Identify which cell holds the provided text, then report its [x, y] central coordinate. 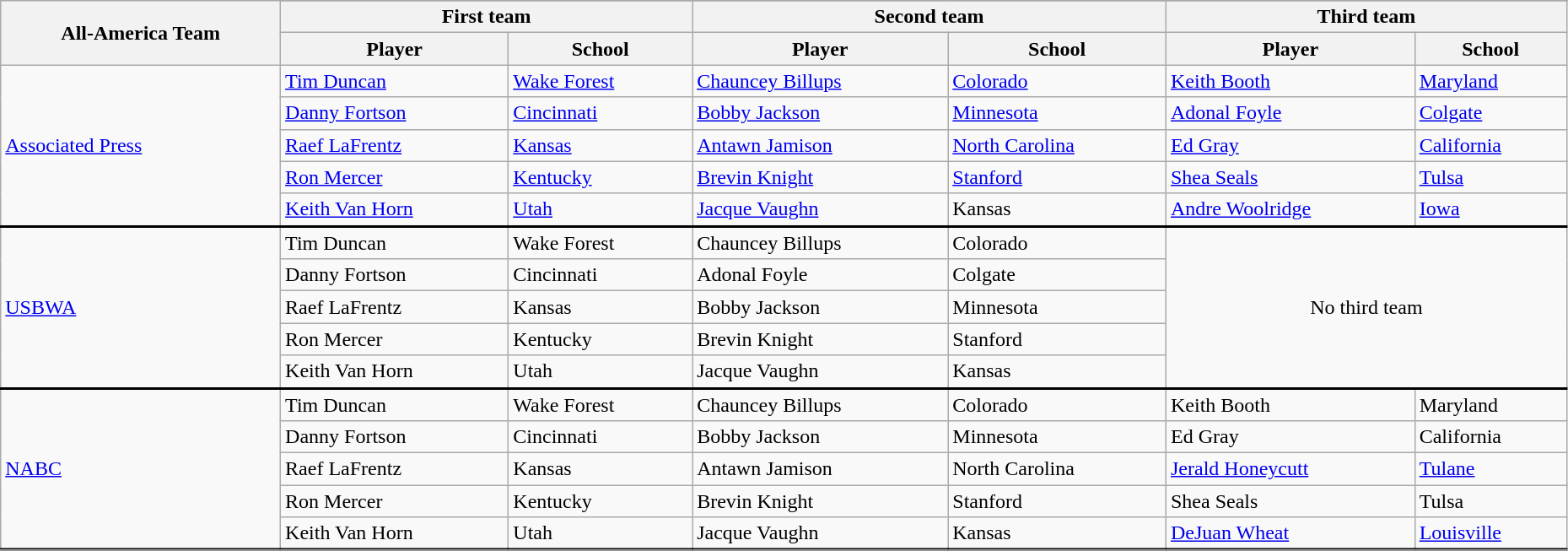
Andre Woolridge [1291, 209]
Associated Press [141, 145]
First team [487, 17]
Second team [929, 17]
DeJuan Wheat [1291, 533]
Iowa [1490, 209]
All-America Team [141, 33]
Tulane [1490, 469]
USBWA [141, 307]
No third team [1366, 307]
Louisville [1490, 533]
Jerald Honeycutt [1291, 469]
NABC [141, 469]
Third team [1366, 17]
